For the text-containing cell, return its midpoint in [X, Y] coordinate format. 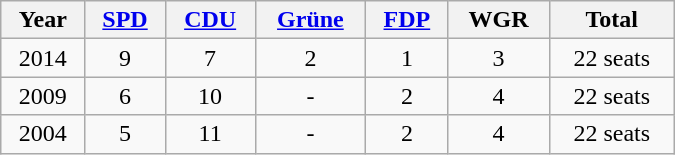
FDP [407, 20]
2014 [43, 58]
10 [210, 96]
CDU [210, 20]
5 [125, 134]
3 [498, 58]
2004 [43, 134]
9 [125, 58]
Year [43, 20]
7 [210, 58]
WGR [498, 20]
2009 [43, 96]
SPD [125, 20]
1 [407, 58]
Grüne [310, 20]
Total [612, 20]
6 [125, 96]
11 [210, 134]
